Capture the cell that displays the provided text and extract its (x, y) central coordinate. 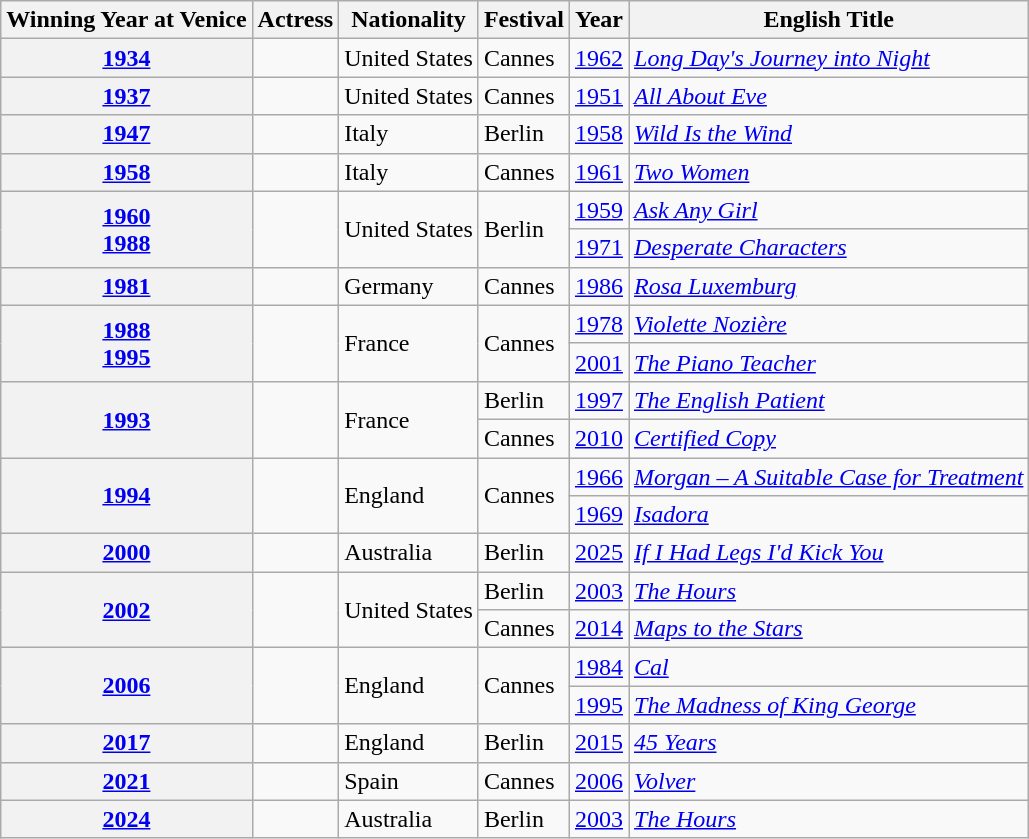
1934 (126, 58)
The Madness of King George (828, 705)
Long Day's Journey into Night (828, 58)
Maps to the Stars (828, 629)
2001 (598, 362)
1984 (598, 667)
Ask Any Girl (828, 210)
Rosa Luxemburg (828, 286)
1981 (126, 286)
2000 (126, 553)
Nationality (409, 20)
2017 (126, 743)
1966 (598, 477)
1969 (598, 515)
1993 (126, 419)
If I Had Legs I'd Kick You (828, 553)
Isadora (828, 515)
Volver (828, 781)
All About Eve (828, 96)
2021 (126, 781)
Year (598, 20)
1961 (598, 172)
The Piano Teacher (828, 362)
Actress (296, 20)
Wild Is the Wind (828, 134)
Violette Nozière (828, 324)
2024 (126, 819)
1997 (598, 400)
1959 (598, 210)
Morgan – A Suitable Case for Treatment (828, 477)
1937 (126, 96)
1994 (126, 496)
Desperate Characters (828, 248)
19601988 (126, 229)
Two Women (828, 172)
The English Patient (828, 400)
Festival (524, 20)
45 Years (828, 743)
1951 (598, 96)
2002 (126, 610)
Spain (409, 781)
1971 (598, 248)
1978 (598, 324)
English Title (828, 20)
1986 (598, 286)
2025 (598, 553)
1962 (598, 58)
2015 (598, 743)
Cal (828, 667)
1995 (598, 705)
Germany (409, 286)
1947 (126, 134)
2010 (598, 438)
Certified Copy (828, 438)
Winning Year at Venice (126, 20)
19881995 (126, 343)
2014 (598, 629)
